Locate the cell with the specified text and output its (x, y) center coordinate. 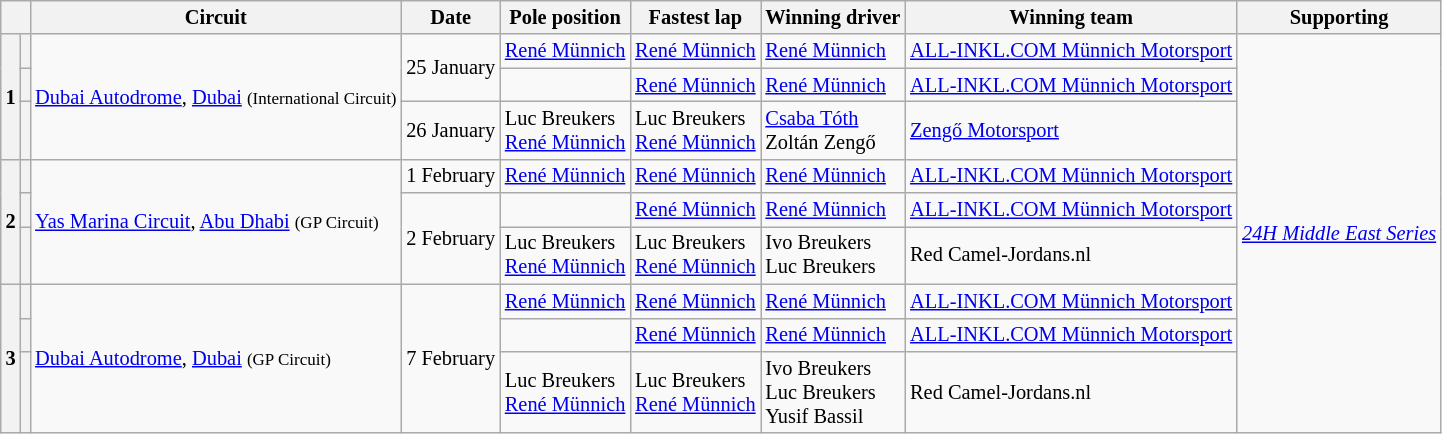
3 (11, 358)
Pole position (565, 17)
24H Middle East Series (1339, 234)
25 January (450, 68)
Winning team (1071, 17)
Ivo Breukers Luc Breukers Yusif Bassil (832, 392)
26 January (450, 130)
Dubai Autodrome, Dubai (GP Circuit) (216, 358)
Date (450, 17)
Supporting (1339, 17)
2 February (450, 238)
2 (11, 222)
1 February (450, 176)
7 February (450, 358)
1 (11, 96)
Dubai Autodrome, Dubai (International Circuit) (216, 96)
Zengő Motorsport (1071, 130)
Ivo Breukers Luc Breukers (832, 255)
Yas Marina Circuit, Abu Dhabi (GP Circuit) (216, 222)
Fastest lap (695, 17)
Winning driver (832, 17)
Circuit (216, 17)
Csaba Tóth Zoltán Zengő (832, 130)
